Extract the (X, Y) coordinate from the center of the cell holding the provided text.  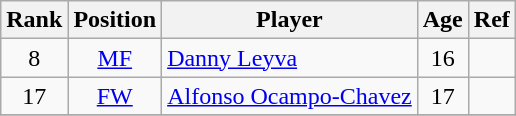
MF (115, 58)
16 (442, 58)
Rank (34, 20)
Player (290, 20)
Ref (492, 20)
Alfonso Ocampo-Chavez (290, 96)
Age (442, 20)
Danny Leyva (290, 58)
8 (34, 58)
Position (115, 20)
FW (115, 96)
